Search for the cell housing the specified text and yield its [X, Y] center coordinate. 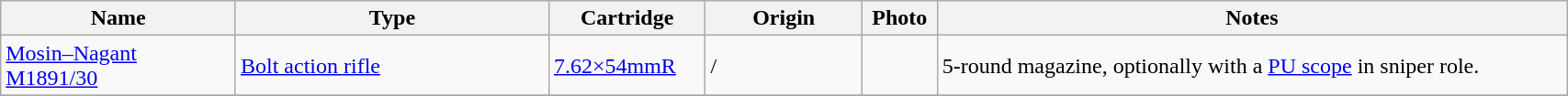
/ [784, 66]
7.62×54mmR [626, 66]
Photo [899, 18]
Mosin–Nagant M1891/30 [118, 66]
5-round magazine, optionally with a PU scope in sniper role. [1251, 66]
Name [118, 18]
Origin [784, 18]
Type [391, 18]
Cartridge [626, 18]
Notes [1251, 18]
Bolt action rifle [391, 66]
